Return [x, y] of the center of cell containing provided text 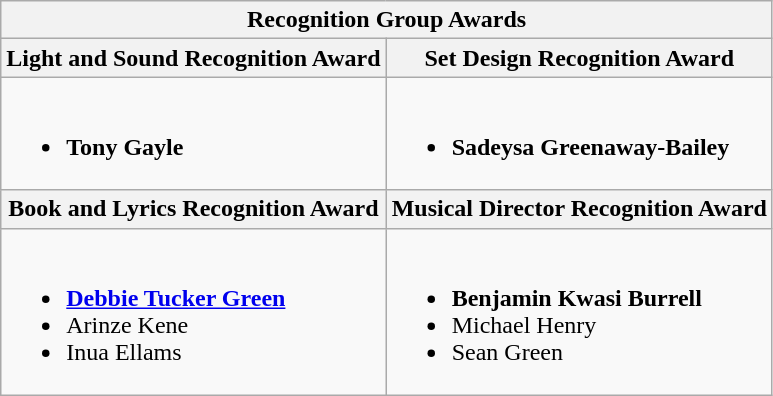
Set Design Recognition Award [579, 58]
Sadeysa Greenaway-Bailey [579, 134]
Benjamin Kwasi BurrellMichael HenrySean Green [579, 312]
Light and Sound Recognition Award [194, 58]
Book and Lyrics Recognition Award [194, 209]
Recognition Group Awards [387, 20]
Debbie Tucker GreenArinze KeneInua Ellams [194, 312]
Musical Director Recognition Award [579, 209]
Tony Gayle [194, 134]
